Return the [X, Y] coordinate for the center point of the cell that contains the specified text.  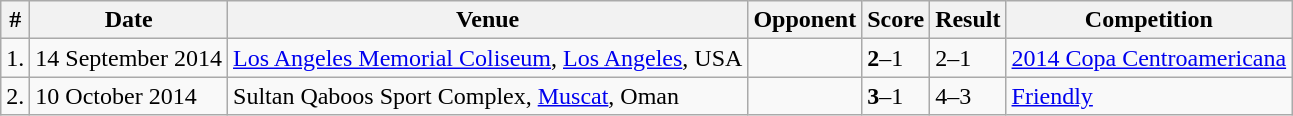
10 October 2014 [129, 96]
Score [896, 20]
Competition [1149, 20]
Sultan Qaboos Sport Complex, Muscat, Oman [488, 96]
14 September 2014 [129, 58]
1. [16, 58]
Venue [488, 20]
Date [129, 20]
2014 Copa Centroamericana [1149, 58]
Result [968, 20]
4–3 [968, 96]
Los Angeles Memorial Coliseum, Los Angeles, USA [488, 58]
Friendly [1149, 96]
3–1 [896, 96]
# [16, 20]
2. [16, 96]
Opponent [805, 20]
